For the text-containing cell, return its midpoint in [X, Y] coordinate format. 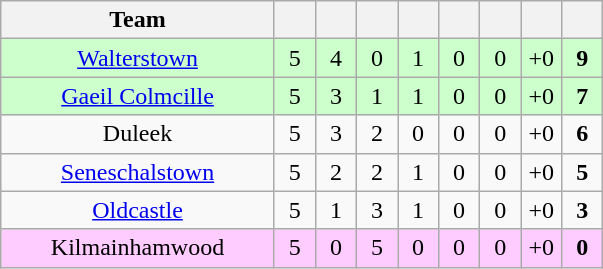
Oldcastle [138, 210]
9 [582, 58]
Duleek [138, 134]
Gaeil Colmcille [138, 96]
7 [582, 96]
Seneschalstown [138, 172]
Team [138, 20]
Walterstown [138, 58]
4 [336, 58]
Kilmainhamwood [138, 248]
6 [582, 134]
